Locate the cell with the specified text and output its [x, y] center coordinate. 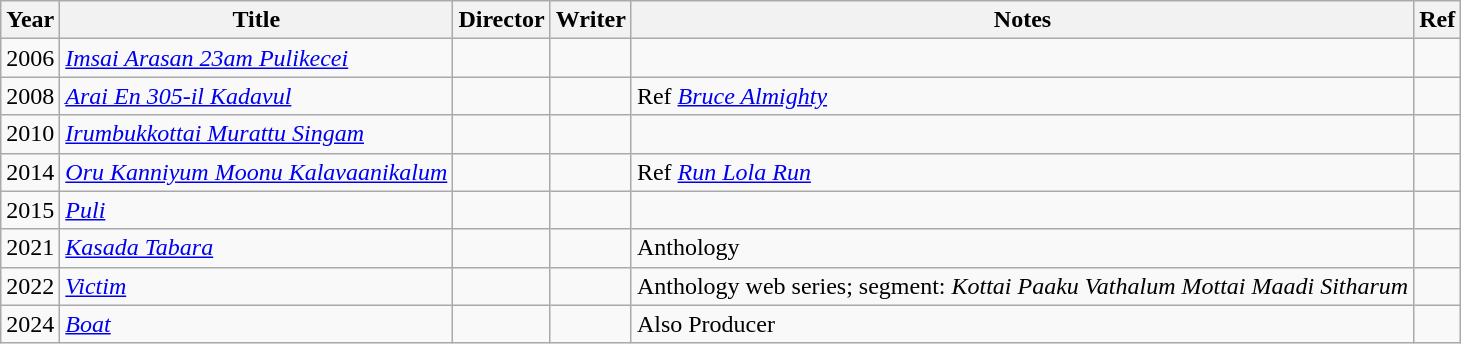
Irumbukkottai Murattu Singam [256, 134]
Writer [590, 20]
2021 [30, 248]
2024 [30, 324]
2010 [30, 134]
2015 [30, 210]
Anthology web series; segment: Kottai Paaku Vathalum Mottai Maadi Sitharum [1022, 286]
Boat [256, 324]
Victim [256, 286]
Also Producer [1022, 324]
Kasada Tabara [256, 248]
Notes [1022, 20]
Ref Bruce Almighty [1022, 96]
Oru Kanniyum Moonu Kalavaanikalum [256, 172]
Director [502, 20]
2022 [30, 286]
Ref [1438, 20]
Anthology [1022, 248]
2008 [30, 96]
Puli [256, 210]
Arai En 305-il Kadavul [256, 96]
Ref Run Lola Run [1022, 172]
2006 [30, 58]
Year [30, 20]
2014 [30, 172]
Title [256, 20]
Imsai Arasan 23am Pulikecei [256, 58]
